Provide the [X, Y] coordinate of the cell's center where the given text is located.  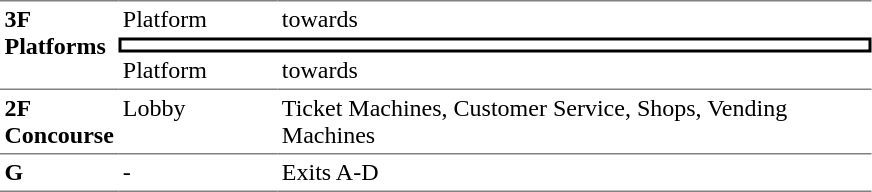
- [198, 173]
Exits A-D [574, 173]
Ticket Machines, Customer Service, Shops, Vending Machines [574, 121]
G [59, 173]
Lobby [198, 121]
2FConcourse [59, 121]
3FPlatforms [59, 44]
